Determine the (x, y) coordinate at the center of the cell enclosing the given text.  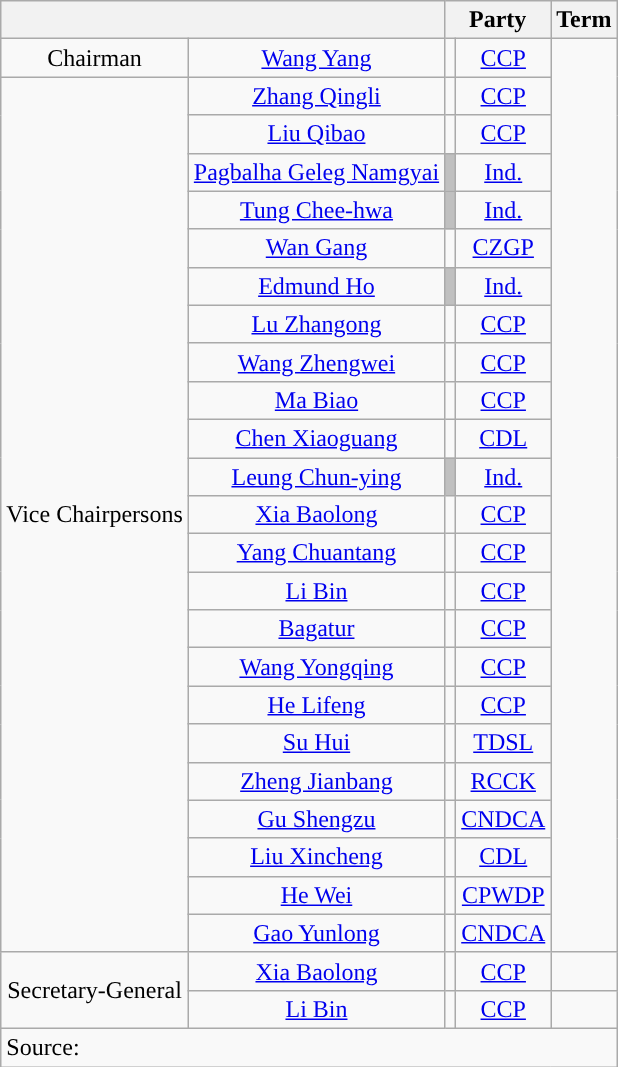
He Lifeng (316, 705)
Vice Chairpersons (95, 514)
Leung Chun-ying (316, 477)
Gu Shengzu (316, 819)
Zhang Qingli (316, 96)
Ma Biao (316, 400)
Zheng Jianbang (316, 781)
Liu Xincheng (316, 857)
Chairman (95, 58)
Wan Gang (316, 248)
Wang Yang (316, 58)
Wang Yongqing (316, 667)
Lu Zhangong (316, 324)
Source: (309, 1047)
Edmund Ho (316, 286)
CZGP (504, 248)
RCCK (504, 781)
CPWDP (504, 895)
Secretary-General (95, 990)
Gao Yunlong (316, 933)
Yang Chuantang (316, 553)
Party (498, 20)
He Wei (316, 895)
Liu Qibao (316, 134)
Su Hui (316, 743)
Pagbalha Geleg Namgyai (316, 172)
Chen Xiaoguang (316, 438)
Tung Chee-hwa (316, 210)
Bagatur (316, 629)
TDSL (504, 743)
Wang Zhengwei (316, 362)
Term (584, 20)
